Extract the (X, Y) coordinate from the center of the cell holding the provided text.  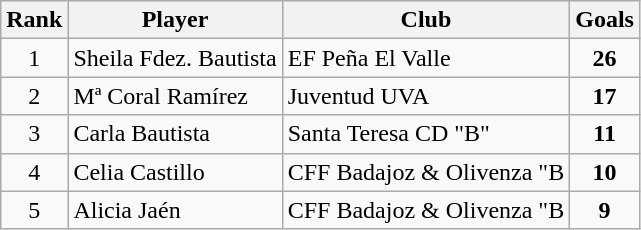
9 (605, 210)
3 (34, 134)
10 (605, 172)
Juventud UVA (426, 96)
1 (34, 58)
Goals (605, 20)
Mª Coral Ramírez (175, 96)
2 (34, 96)
Celia Castillo (175, 172)
Rank (34, 20)
Santa Teresa CD "B" (426, 134)
Player (175, 20)
5 (34, 210)
4 (34, 172)
17 (605, 96)
EF Peña El Valle (426, 58)
11 (605, 134)
26 (605, 58)
Carla Bautista (175, 134)
Sheila Fdez. Bautista (175, 58)
Alicia Jaén (175, 210)
Club (426, 20)
